Scan for the cell matching the given text and deliver its (x, y) coordinate at center. 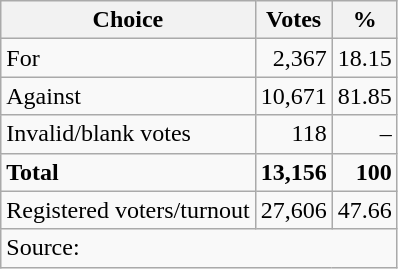
Total (128, 172)
Registered voters/turnout (128, 210)
47.66 (364, 210)
Votes (294, 20)
Invalid/blank votes (128, 134)
100 (364, 172)
Source: (199, 248)
81.85 (364, 96)
– (364, 134)
2,367 (294, 58)
118 (294, 134)
27,606 (294, 210)
Choice (128, 20)
13,156 (294, 172)
% (364, 20)
For (128, 58)
10,671 (294, 96)
18.15 (364, 58)
Against (128, 96)
